Return (X, Y) of the center of cell containing provided text 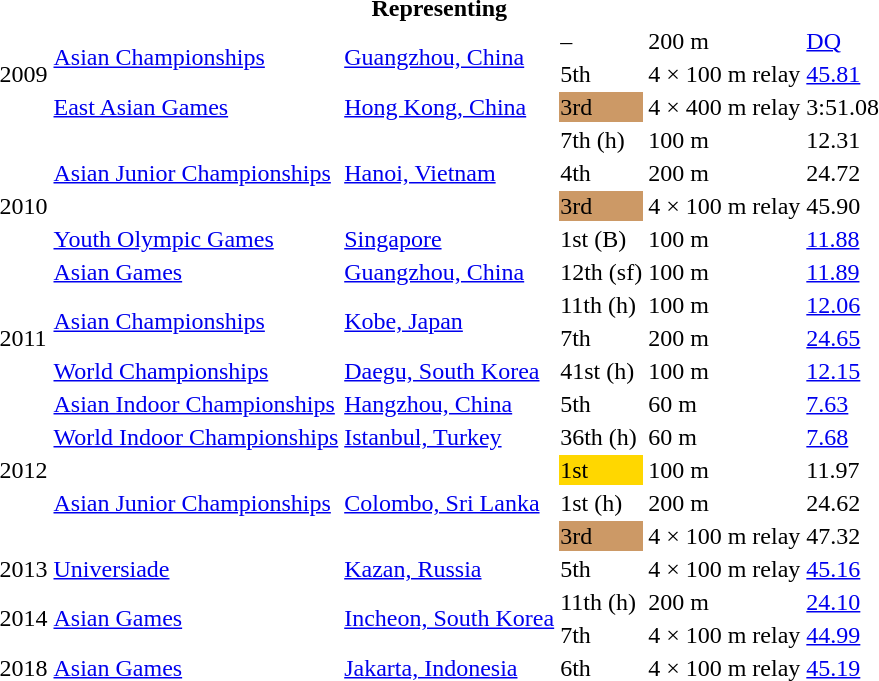
1st (602, 470)
– (602, 41)
41st (h) (602, 371)
Kobe, Japan (450, 322)
Istanbul, Turkey (450, 437)
Hong Kong, China (450, 107)
4 × 400 m relay (724, 107)
Colombo, Sri Lanka (450, 503)
Asian Indoor Championships (196, 404)
World Championships (196, 371)
36th (h) (602, 437)
1st (B) (602, 239)
Hanoi, Vietnam (450, 173)
Daegu, South Korea (450, 371)
Singapore (450, 239)
Hangzhou, China (450, 404)
4th (602, 173)
12th (sf) (602, 272)
East Asian Games (196, 107)
Incheon, South Korea (450, 618)
World Indoor Championships (196, 437)
Kazan, Russia (450, 569)
Universiade (196, 569)
Youth Olympic Games (196, 239)
7th (h) (602, 140)
1st (h) (602, 503)
